For the text-containing cell, return its midpoint in (x, y) coordinate format. 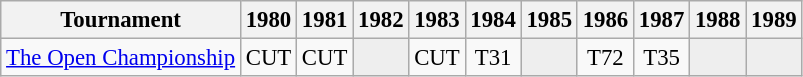
1987 (661, 20)
The Open Championship (121, 58)
1984 (493, 20)
1986 (605, 20)
T35 (661, 58)
1983 (437, 20)
1989 (774, 20)
T31 (493, 58)
T72 (605, 58)
1985 (549, 20)
1988 (718, 20)
1982 (381, 20)
Tournament (121, 20)
1980 (268, 20)
1981 (325, 20)
